Capture the cell that displays the provided text and extract its [X, Y] central coordinate. 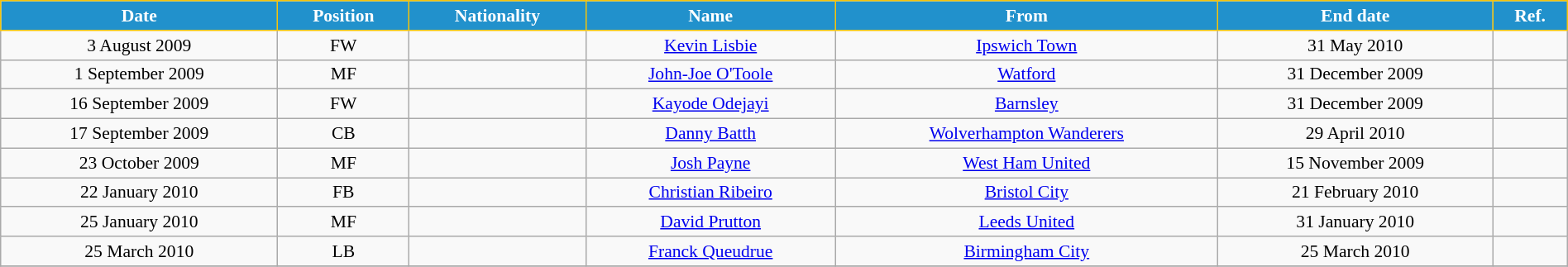
31 January 2010 [1355, 222]
Christian Ribeiro [710, 193]
David Prutton [710, 222]
Name [710, 16]
21 February 2010 [1355, 193]
29 April 2010 [1355, 134]
22 January 2010 [139, 193]
John-Joe O'Toole [710, 74]
Franck Queudrue [710, 251]
Position [344, 16]
Barnsley [1026, 104]
Wolverhampton Wanderers [1026, 134]
CB [344, 134]
Leeds United [1026, 222]
Date [139, 16]
25 January 2010 [139, 222]
Watford [1026, 74]
3 August 2009 [139, 45]
17 September 2009 [139, 134]
31 May 2010 [1355, 45]
Ipswich Town [1026, 45]
West Ham United [1026, 163]
Danny Batth [710, 134]
Kayode Odejayi [710, 104]
Bristol City [1026, 193]
Kevin Lisbie [710, 45]
LB [344, 251]
From [1026, 16]
End date [1355, 16]
Ref. [1530, 16]
15 November 2009 [1355, 163]
FB [344, 193]
Birmingham City [1026, 251]
Josh Payne [710, 163]
Nationality [498, 16]
1 September 2009 [139, 74]
23 October 2009 [139, 163]
16 September 2009 [139, 104]
